Output the [X, Y] coordinate of the center of the cell containing the given text.  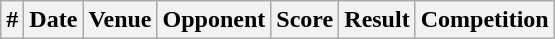
Competition [484, 20]
Opponent [214, 20]
Result [377, 20]
Date [54, 20]
# [12, 20]
Venue [120, 20]
Score [305, 20]
